Extract the (x, y) coordinate from the center of the cell holding the provided text.  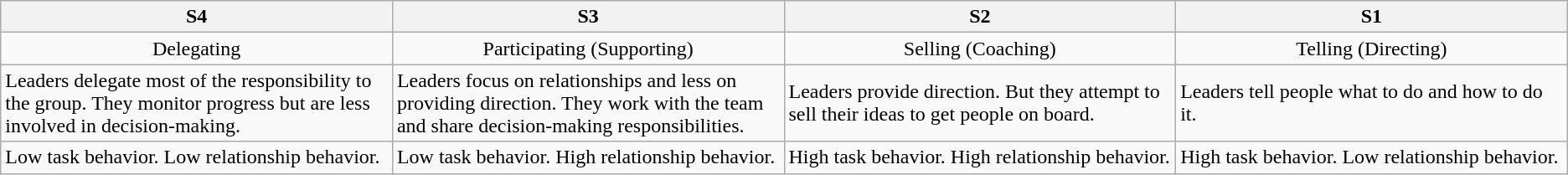
Selling (Coaching) (980, 49)
Leaders focus on relationships and less on providing direction. They work with the team and share decision-making responsibilities. (588, 103)
S3 (588, 17)
Leaders delegate most of the responsibility to the group. They monitor progress but are less involved in decision-making. (197, 103)
S1 (1372, 17)
Leaders tell people what to do and how to do it. (1372, 103)
High task behavior. Low relationship behavior. (1372, 157)
Leaders provide direction. But they attempt to sell their ideas to get people on board. (980, 103)
S2 (980, 17)
S4 (197, 17)
Low task behavior. High relationship behavior. (588, 157)
High task behavior. High relationship behavior. (980, 157)
Low task behavior. Low relationship behavior. (197, 157)
Participating (Supporting) (588, 49)
Telling (Directing) (1372, 49)
Delegating (197, 49)
